Return (x, y) of the center of cell containing provided text 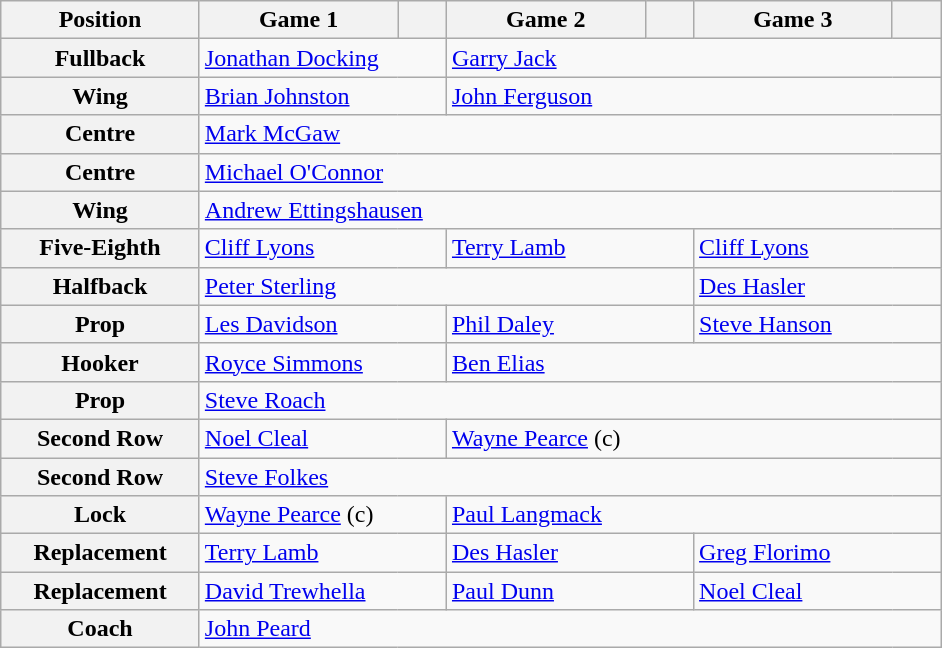
Five-Eighth (100, 248)
Hooker (100, 362)
Ben Elias (693, 362)
Royce Simmons (322, 362)
Mark McGaw (570, 134)
Andrew Ettingshausen (570, 210)
Position (100, 20)
David Trewhella (322, 591)
Greg Florimo (818, 553)
Jonathan Docking (322, 58)
Garry Jack (693, 58)
Game 1 (298, 20)
Steve Folkes (570, 477)
Michael O'Connor (570, 172)
Fullback (100, 58)
Brian Johnston (322, 96)
Paul Dunn (570, 591)
Game 3 (794, 20)
Steve Roach (570, 400)
Peter Sterling (446, 286)
Paul Langmack (693, 515)
Lock (100, 515)
John Peard (570, 629)
Les Davidson (322, 324)
Game 2 (546, 20)
Halfback (100, 286)
Coach (100, 629)
Phil Daley (570, 324)
Steve Hanson (818, 324)
John Ferguson (693, 96)
